Pinpoint the cell where the given text exists, returning its (X, Y) midpoint coordinate. 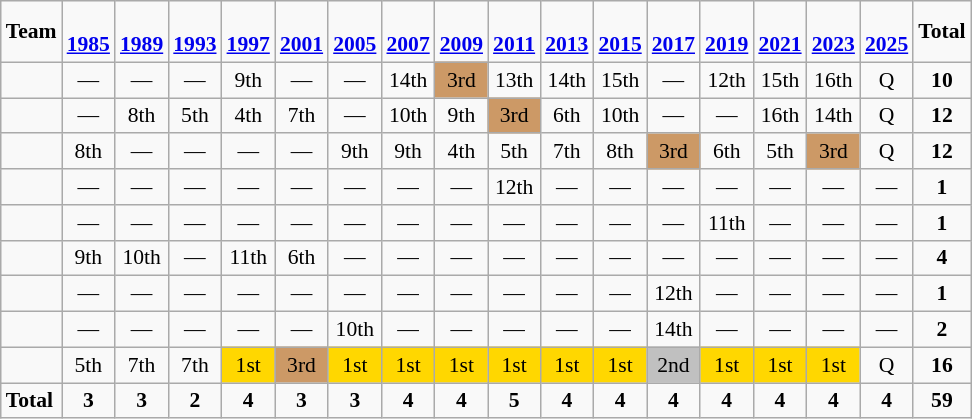
2007 (408, 32)
10 (942, 80)
Team (32, 32)
2009 (462, 32)
2nd (674, 365)
1997 (248, 32)
1985 (88, 32)
2023 (834, 32)
2017 (674, 32)
2021 (780, 32)
2015 (620, 32)
13th (514, 80)
2019 (726, 32)
1989 (142, 32)
2005 (354, 32)
2011 (514, 32)
2013 (566, 32)
16 (942, 365)
1993 (194, 32)
59 (942, 401)
2001 (302, 32)
5 (514, 401)
2025 (886, 32)
